Return the (X, Y) coordinate for the center point of the cell that contains the specified text.  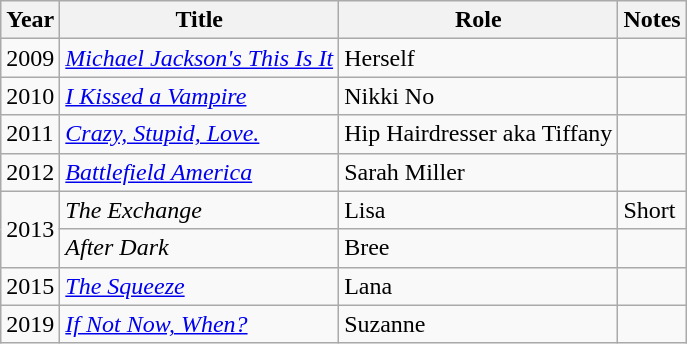
If Not Now, When? (200, 324)
2019 (30, 324)
The Squeeze (200, 286)
Herself (478, 58)
Battlefield America (200, 172)
2011 (30, 134)
I Kissed a Vampire (200, 96)
2015 (30, 286)
Notes (652, 20)
The Exchange (200, 210)
Sarah Miller (478, 172)
Bree (478, 248)
After Dark (200, 248)
Year (30, 20)
Role (478, 20)
Michael Jackson's This Is It (200, 58)
Short (652, 210)
2009 (30, 58)
Title (200, 20)
Nikki No (478, 96)
2013 (30, 229)
2010 (30, 96)
Lana (478, 286)
Lisa (478, 210)
Suzanne (478, 324)
Hip Hairdresser aka Tiffany (478, 134)
2012 (30, 172)
Crazy, Stupid, Love. (200, 134)
